For the text-containing cell, return its midpoint in [X, Y] coordinate format. 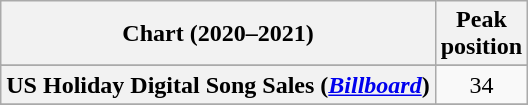
Chart (2020–2021) [218, 34]
Peak position [481, 34]
34 [481, 85]
US Holiday Digital Song Sales (Billboard) [218, 85]
